Determine the (x, y) coordinate at the center of the cell enclosing the given text.  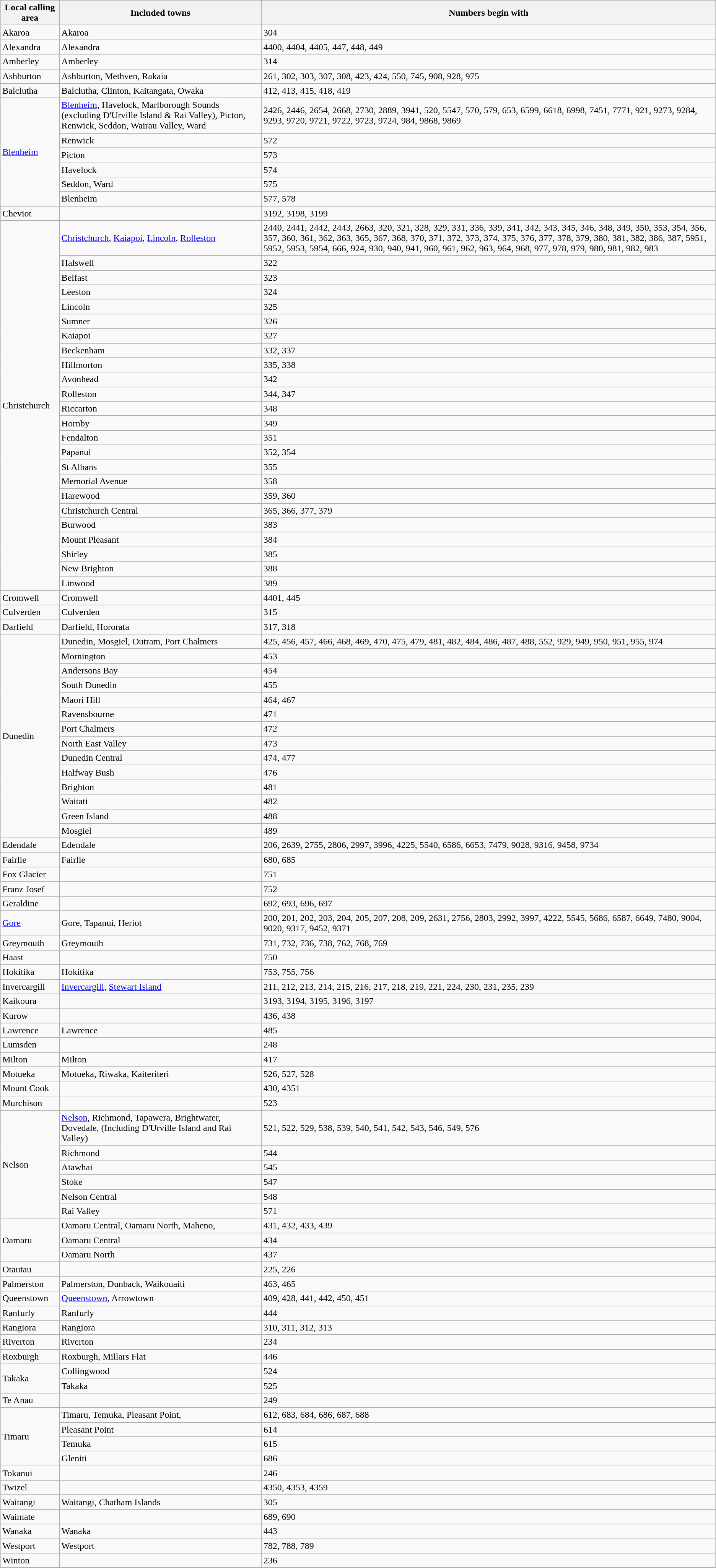
385 (488, 554)
Rai Valley (160, 1211)
Darfield (30, 627)
Riccarton (160, 408)
Ravensbourne (160, 714)
409, 428, 441, 442, 450, 451 (488, 1298)
Halfway Bush (160, 773)
388 (488, 569)
571 (488, 1211)
485 (488, 1030)
383 (488, 525)
425, 456, 457, 466, 468, 469, 470, 475, 479, 481, 482, 484, 486, 487, 488, 552, 929, 949, 950, 951, 955, 974 (488, 641)
Lumsden (30, 1045)
750 (488, 958)
Dunedin, Mosgiel, Outram, Port Chalmers (160, 641)
Palmerston, Dunback, Waikouaiti (160, 1284)
384 (488, 540)
248 (488, 1045)
Darfield, Hororata (160, 627)
Invercargill (30, 987)
Haast (30, 958)
Timaru, Temuka, Pleasant Point, (160, 1415)
Papanui (160, 452)
Leeston (160, 292)
Otautau (30, 1269)
482 (488, 802)
444 (488, 1313)
355 (488, 467)
Te Anau (30, 1400)
Gleniti (160, 1459)
454 (488, 670)
526, 527, 528 (488, 1074)
Christchurch (30, 406)
525 (488, 1386)
Beckenham (160, 350)
4350, 4353, 4359 (488, 1488)
680, 685 (488, 860)
246 (488, 1473)
Motueka, Riwaka, Kaiteriteri (160, 1074)
Roxburgh (30, 1357)
Balclutha (30, 91)
3193, 3194, 3195, 3196, 3197 (488, 1001)
326 (488, 321)
Oamaru (30, 1240)
South Dunedin (160, 685)
686 (488, 1459)
342 (488, 379)
305 (488, 1502)
574 (488, 169)
Geraldine (30, 903)
Mount Cook (30, 1088)
352, 354 (488, 452)
Balclutha, Clinton, Kaitangata, Owaka (160, 91)
752 (488, 889)
Franz Josef (30, 889)
689, 690 (488, 1517)
4400, 4404, 4405, 447, 448, 449 (488, 47)
304 (488, 33)
3192, 3198, 3199 (488, 213)
Waitati (160, 802)
261, 302, 303, 307, 308, 423, 424, 550, 745, 908, 928, 975 (488, 76)
Mosgiel (160, 831)
Waimate (30, 1517)
Atawhai (160, 1167)
Gore (30, 923)
349 (488, 423)
Invercargill, Stewart Island (160, 987)
471 (488, 714)
544 (488, 1153)
Murchison (30, 1103)
North East Valley (160, 743)
Stoke (160, 1182)
Maori Hill (160, 699)
Christchurch, Kaiapoi, Lincoln, Rolleston (160, 238)
351 (488, 438)
Fendalton (160, 438)
Cheviot (30, 213)
455 (488, 685)
612, 683, 684, 686, 687, 688 (488, 1415)
753, 755, 756 (488, 972)
4401, 445 (488, 598)
310, 311, 312, 313 (488, 1327)
Harewood (160, 496)
317, 318 (488, 627)
389 (488, 583)
Ashburton (30, 76)
236 (488, 1560)
Sumner (160, 321)
488 (488, 816)
Queenstown, Arrowtown (160, 1298)
314 (488, 62)
206, 2639, 2755, 2806, 2997, 3996, 4225, 5540, 6586, 6653, 7479, 9028, 9316, 9458, 9734 (488, 845)
615 (488, 1444)
Winton (30, 1560)
575 (488, 184)
Mornington (160, 656)
Local calling area (30, 13)
Nelson, Richmond, Tapawera, Brightwater, Dovedale, (Including D'Urville Island and Rai Valley) (160, 1128)
Andersons Bay (160, 670)
Belfast (160, 278)
332, 337 (488, 350)
Mount Pleasant (160, 540)
New Brighton (160, 569)
323 (488, 278)
225, 226 (488, 1269)
Roxburgh, Millars Flat (160, 1357)
Hillmorton (160, 365)
Burwood (160, 525)
Oamaru Central (160, 1240)
476 (488, 773)
Halswell (160, 263)
Rolleston (160, 394)
Linwood (160, 583)
Collingwood (160, 1371)
Port Chalmers (160, 729)
524 (488, 1371)
Nelson Central (160, 1197)
Timaru (30, 1436)
521, 522, 529, 538, 539, 540, 541, 542, 543, 546, 549, 576 (488, 1128)
Hornby (160, 423)
Ashburton, Methven, Rakaia (160, 76)
Waitangi, Chatham Islands (160, 1502)
Included towns (160, 13)
463, 465 (488, 1284)
Lincoln (160, 307)
545 (488, 1167)
474, 477 (488, 758)
692, 693, 696, 697 (488, 903)
573 (488, 155)
443 (488, 1531)
Kaiapoi (160, 336)
Fox Glacier (30, 874)
577, 578 (488, 198)
335, 338 (488, 365)
348 (488, 408)
Kaikoura (30, 1001)
Oamaru North (160, 1255)
211, 212, 213, 214, 215, 216, 217, 218, 219, 221, 224, 230, 231, 235, 239 (488, 987)
548 (488, 1197)
322 (488, 263)
Kurow (30, 1016)
Gore, Tapanui, Heriot (160, 923)
472 (488, 729)
234 (488, 1342)
446 (488, 1357)
453 (488, 656)
Richmond (160, 1153)
Nelson (30, 1164)
Pleasant Point (160, 1429)
Dunedin Central (160, 758)
437 (488, 1255)
Seddon, Ward (160, 184)
436, 438 (488, 1016)
Palmerston (30, 1284)
614 (488, 1429)
Oamaru Central, Oamaru North, Maheno, (160, 1226)
Dunedin (30, 736)
Queenstown (30, 1298)
473 (488, 743)
Havelock (160, 169)
324 (488, 292)
Memorial Avenue (160, 481)
Numbers begin with (488, 13)
249 (488, 1400)
315 (488, 612)
359, 360 (488, 496)
Shirley (160, 554)
547 (488, 1182)
Waitangi (30, 1502)
782, 788, 789 (488, 1546)
431, 432, 433, 439 (488, 1226)
481 (488, 787)
Picton (160, 155)
Renwick (160, 140)
St Albans (160, 467)
Temuka (160, 1444)
Twizel (30, 1488)
327 (488, 336)
751 (488, 874)
358 (488, 481)
325 (488, 307)
412, 413, 415, 418, 419 (488, 91)
464, 467 (488, 699)
523 (488, 1103)
Green Island (160, 816)
434 (488, 1240)
Blenheim, Havelock, Marlborough Sounds (excluding D'Urville Island & Rai Valley), Picton, Renwick, Seddon, Wairau Valley, Ward (160, 115)
200, 201, 202, 203, 204, 205, 207, 208, 209, 2631, 2756, 2803, 2992, 3997, 4222, 5545, 5686, 6587, 6649, 7480, 9004, 9020, 9317, 9452, 9371 (488, 923)
489 (488, 831)
365, 366, 377, 379 (488, 511)
417 (488, 1059)
Tokanui (30, 1473)
Brighton (160, 787)
344, 347 (488, 394)
Avonhead (160, 379)
572 (488, 140)
Christchurch Central (160, 511)
430, 4351 (488, 1088)
Motueka (30, 1074)
731, 732, 736, 738, 762, 768, 769 (488, 943)
